Search for the cell housing the specified text and yield its (x, y) center coordinate. 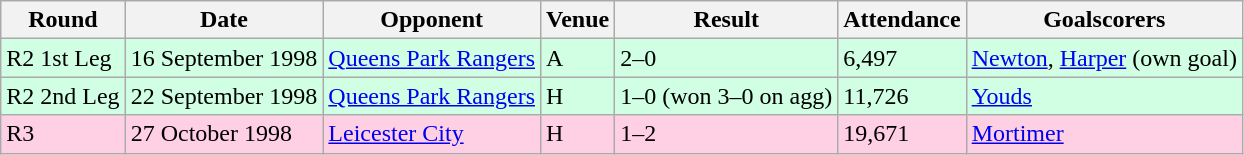
11,726 (902, 96)
27 October 1998 (224, 134)
16 September 1998 (224, 58)
Goalscorers (1104, 20)
Mortimer (1104, 134)
Venue (578, 20)
Attendance (902, 20)
1–0 (won 3–0 on agg) (726, 96)
1–2 (726, 134)
Newton, Harper (own goal) (1104, 58)
19,671 (902, 134)
Leicester City (432, 134)
Result (726, 20)
22 September 1998 (224, 96)
Round (63, 20)
Youds (1104, 96)
2–0 (726, 58)
Opponent (432, 20)
A (578, 58)
R2 1st Leg (63, 58)
R3 (63, 134)
6,497 (902, 58)
R2 2nd Leg (63, 96)
Date (224, 20)
